Capture the cell that displays the provided text and extract its [X, Y] central coordinate. 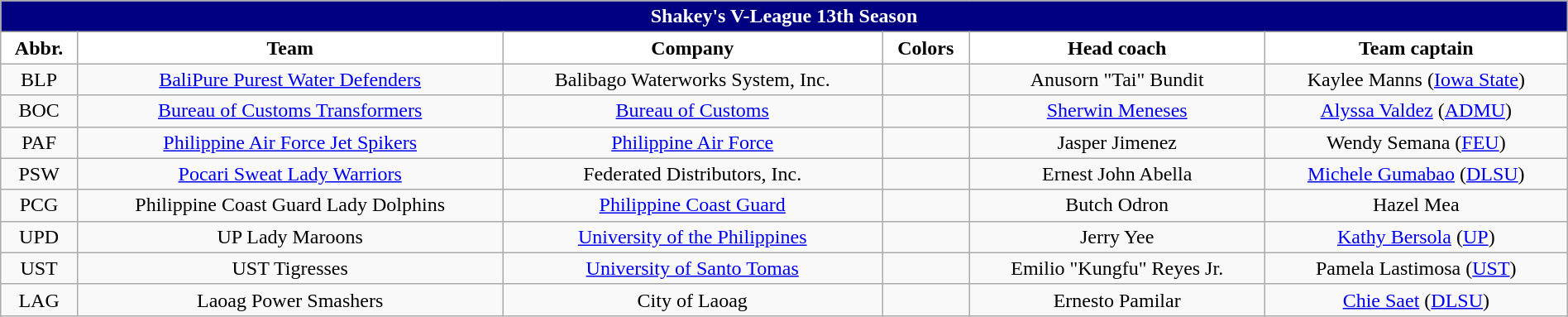
Ernesto Pamilar [1116, 300]
Jerry Yee [1116, 237]
Sherwin Meneses [1116, 111]
Bureau of Customs Transformers [289, 111]
Ernest John Abella [1116, 174]
Anusorn "Tai" Bundit [1116, 79]
PAF [40, 142]
Chie Saet (DLSU) [1416, 300]
Colors [926, 48]
Philippine Coast Guard Lady Dolphins [289, 205]
BOC [40, 111]
Federated Distributors, Inc. [693, 174]
Pocari Sweat Lady Warriors [289, 174]
Butch Odron [1116, 205]
Laoag Power Smashers [289, 300]
BaliPure Purest Water Defenders [289, 79]
Hazel Mea [1416, 205]
Team [289, 48]
Wendy Semana (FEU) [1416, 142]
University of Santo Tomas [693, 268]
LAG [40, 300]
PSW [40, 174]
Abbr. [40, 48]
Head coach [1116, 48]
City of Laoag [693, 300]
UST Tigresses [289, 268]
Michele Gumabao (DLSU) [1416, 174]
Kaylee Manns (Iowa State) [1416, 79]
Company [693, 48]
Philippine Air Force Jet Spikers [289, 142]
Philippine Coast Guard [693, 205]
Kathy Bersola (UP) [1416, 237]
Philippine Air Force [693, 142]
Pamela Lastimosa (UST) [1416, 268]
Balibago Waterworks System, Inc. [693, 79]
UP Lady Maroons [289, 237]
University of the Philippines [693, 237]
BLP [40, 79]
Shakey's V-League 13th Season [784, 17]
UPD [40, 237]
Team captain [1416, 48]
Alyssa Valdez (ADMU) [1416, 111]
Jasper Jimenez [1116, 142]
Bureau of Customs [693, 111]
Emilio "Kungfu" Reyes Jr. [1116, 268]
UST [40, 268]
PCG [40, 205]
